Detect which cell encompasses the target text, then output its [x, y] center coordinate. 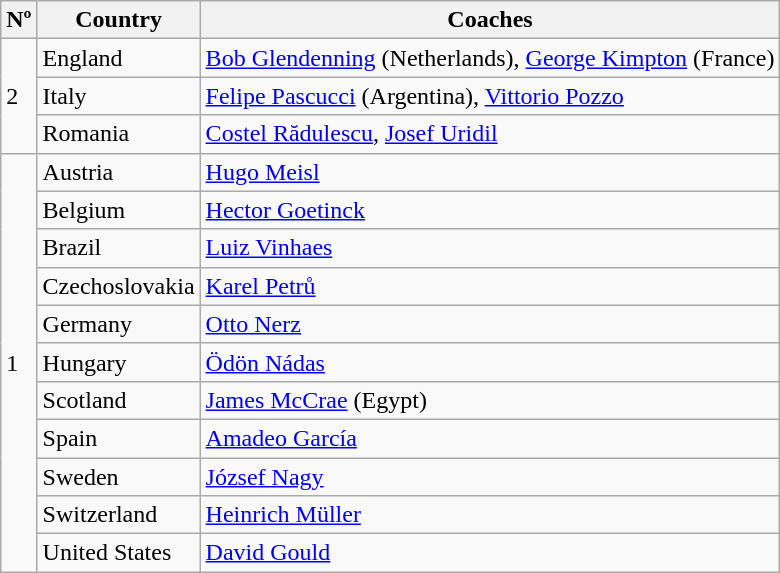
David Gould [490, 553]
Spain [118, 438]
Otto Nerz [490, 324]
Country [118, 20]
Ödön Nádas [490, 362]
United States [118, 553]
Austria [118, 172]
Costel Rădulescu, Josef Uridil [490, 134]
Sweden [118, 477]
England [118, 58]
Hector Goetinck [490, 210]
Italy [118, 96]
József Nagy [490, 477]
Karel Petrů [490, 286]
Brazil [118, 248]
Luiz Vinhaes [490, 248]
Coaches [490, 20]
1 [19, 362]
Germany [118, 324]
Scotland [118, 400]
Hungary [118, 362]
Nº [19, 20]
James McCrae (Egypt) [490, 400]
Bob Glendenning (Netherlands), George Kimpton (France) [490, 58]
Switzerland [118, 515]
Heinrich Müller [490, 515]
2 [19, 96]
Felipe Pascucci (Argentina), Vittorio Pozzo [490, 96]
Hugo Meisl [490, 172]
Czechoslovakia [118, 286]
Romania [118, 134]
Amadeo García [490, 438]
Belgium [118, 210]
